Detect which cell encompasses the target text, then output its (x, y) center coordinate. 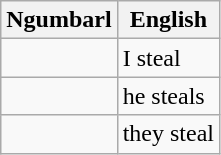
Ngumbarl (59, 20)
he steals (168, 96)
I steal (168, 58)
English (168, 20)
they steal (168, 134)
